Find where the given text appears and provide that cell's center as [X, Y] coordinate. 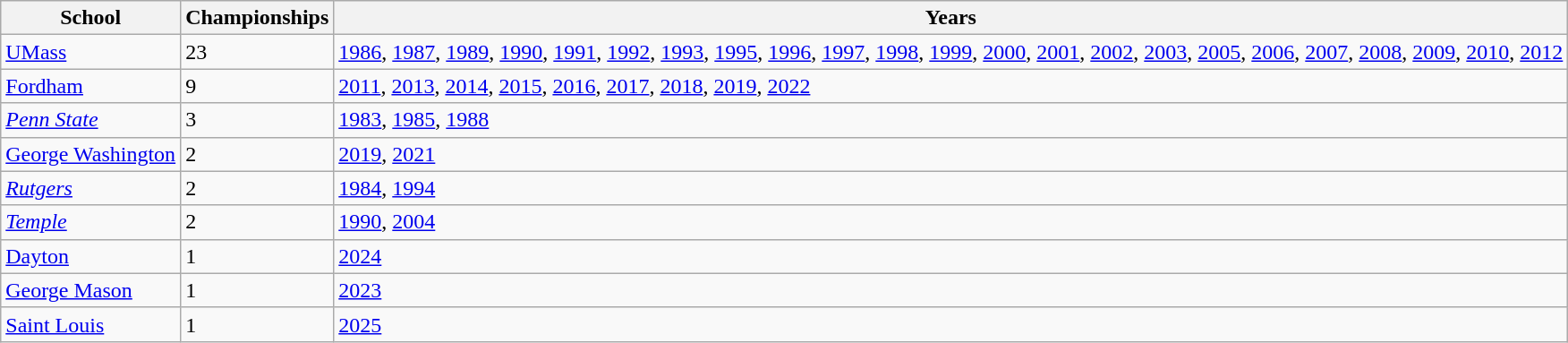
1984, 1994 [950, 188]
3 [258, 120]
George Mason [91, 290]
9 [258, 86]
23 [258, 52]
1983, 1985, 1988 [950, 120]
Penn State [91, 120]
Saint Louis [91, 324]
2025 [950, 324]
2023 [950, 290]
Rutgers [91, 188]
Championships [258, 18]
1990, 2004 [950, 222]
UMass [91, 52]
George Washington [91, 154]
Fordham [91, 86]
2019, 2021 [950, 154]
1986, 1987, 1989, 1990, 1991, 1992, 1993, 1995, 1996, 1997, 1998, 1999, 2000, 2001, 2002, 2003, 2005, 2006, 2007, 2008, 2009, 2010, 2012 [950, 52]
Years [950, 18]
2024 [950, 256]
2011, 2013, 2014, 2015, 2016, 2017, 2018, 2019, 2022 [950, 86]
Dayton [91, 256]
Temple [91, 222]
School [91, 18]
